Determine the (X, Y) coordinate at the center of the cell enclosing the given text.  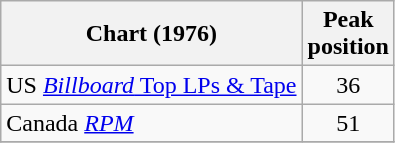
Chart (1976) (152, 34)
Peakposition (348, 34)
US Billboard Top LPs & Tape (152, 85)
51 (348, 123)
Canada RPM (152, 123)
36 (348, 85)
